Pinpoint the cell where the given text exists, returning its (x, y) midpoint coordinate. 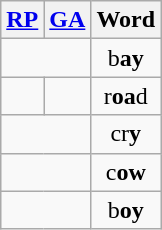
cry (126, 134)
cow (126, 172)
Word (126, 20)
boy (126, 210)
GA (68, 20)
RP (22, 20)
bay (126, 58)
road (126, 96)
